Detect which cell encompasses the target text, then output its (X, Y) center coordinate. 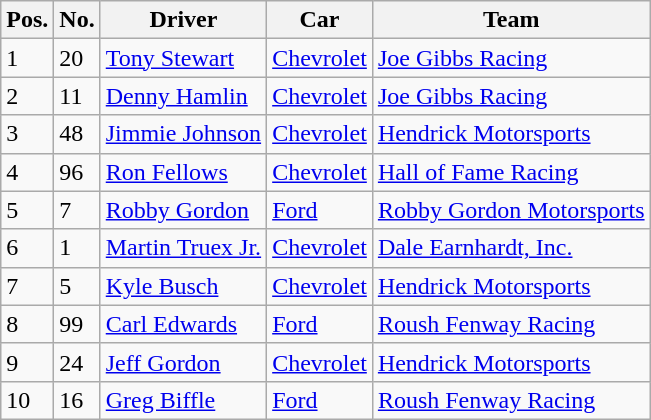
Pos. (28, 20)
99 (77, 324)
16 (77, 400)
11 (77, 96)
Robby Gordon (183, 210)
No. (77, 20)
Driver (183, 20)
48 (77, 134)
96 (77, 172)
Robby Gordon Motorsports (511, 210)
Martin Truex Jr. (183, 248)
Dale Earnhardt, Inc. (511, 248)
4 (28, 172)
Hall of Fame Racing (511, 172)
Denny Hamlin (183, 96)
3 (28, 134)
Car (320, 20)
2 (28, 96)
Jimmie Johnson (183, 134)
Ron Fellows (183, 172)
Tony Stewart (183, 58)
20 (77, 58)
Greg Biffle (183, 400)
8 (28, 324)
Team (511, 20)
10 (28, 400)
9 (28, 362)
Kyle Busch (183, 286)
Carl Edwards (183, 324)
6 (28, 248)
24 (77, 362)
Jeff Gordon (183, 362)
